Return (x, y) of the center of cell containing provided text 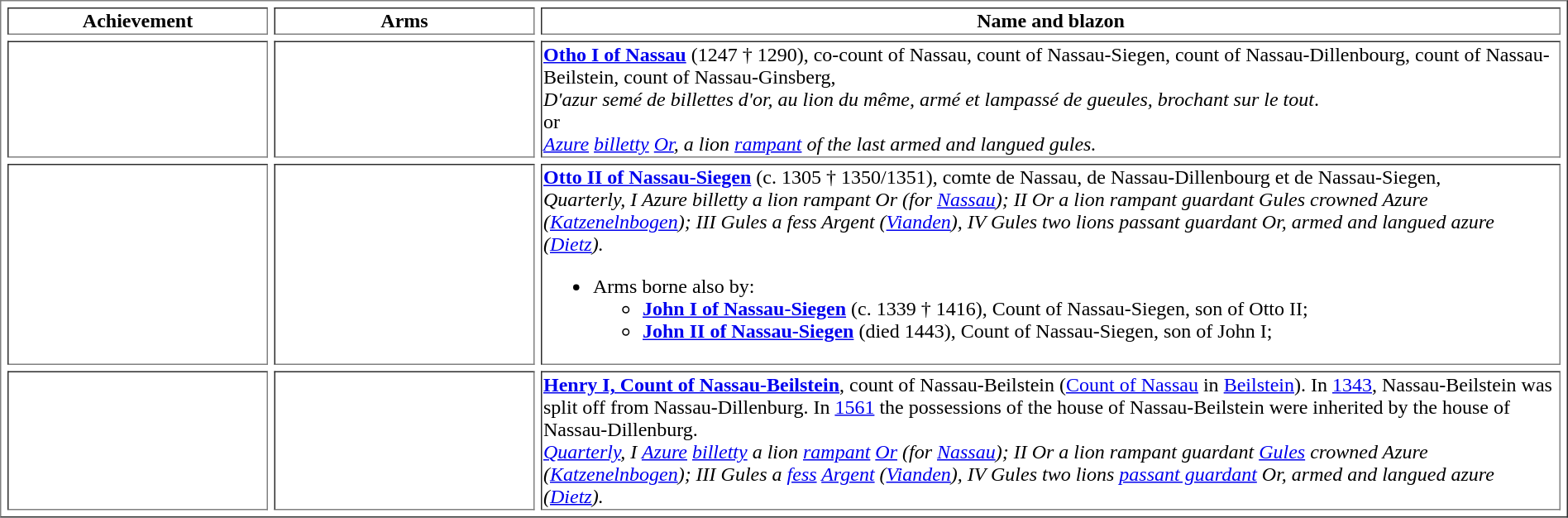
Arms (405, 22)
Name and blazon (1050, 22)
Achievement (137, 22)
